Pinpoint the cell where the given text exists, returning its [X, Y] midpoint coordinate. 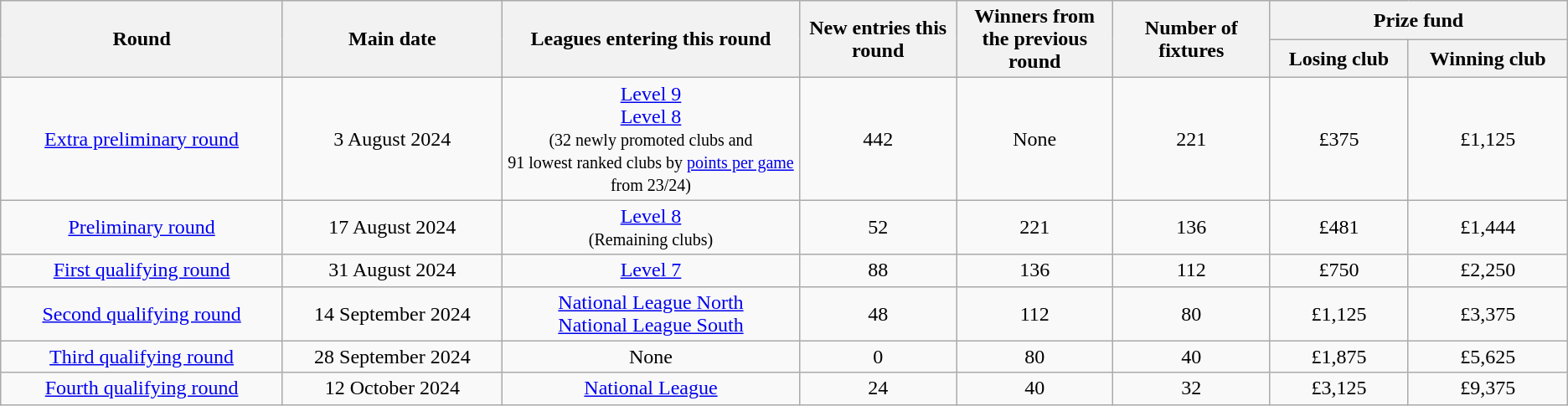
New entries this round [878, 39]
First qualifying round [142, 270]
14 September 2024 [392, 313]
National League [650, 388]
17 August 2024 [392, 228]
Level 7 [650, 270]
Leagues entering this round [650, 39]
£9,375 [1488, 388]
31 August 2024 [392, 270]
88 [878, 270]
12 October 2024 [392, 388]
£2,250 [1488, 270]
Round [142, 39]
Extra preliminary round [142, 139]
£481 [1338, 228]
£1,444 [1488, 228]
28 September 2024 [392, 357]
Second qualifying round [142, 313]
Preliminary round [142, 228]
442 [878, 139]
Prize fund [1419, 20]
£5,625 [1488, 357]
3 August 2024 [392, 139]
£750 [1338, 270]
£1,875 [1338, 357]
National League NorthNational League South [650, 313]
48 [878, 313]
Winners from the previous round [1035, 39]
Level 9Level 8(32 newly promoted clubs and91 lowest ranked clubs by points per game from 23/24) [650, 139]
Winning club [1488, 59]
0 [878, 357]
52 [878, 228]
Losing club [1338, 59]
£3,125 [1338, 388]
£375 [1338, 139]
£3,375 [1488, 313]
Number of fixtures [1191, 39]
Level 8(Remaining clubs) [650, 228]
24 [878, 388]
Fourth qualifying round [142, 388]
Main date [392, 39]
32 [1191, 388]
Third qualifying round [142, 357]
